Return [x, y] of the center of cell containing provided text 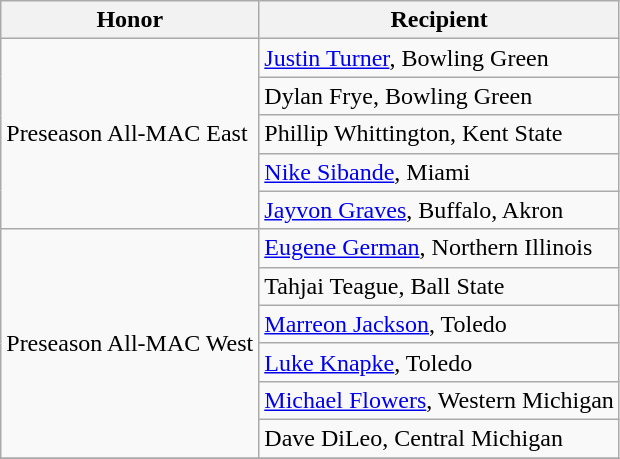
Jayvon Graves, Buffalo, Akron [440, 210]
Marreon Jackson, Toledo [440, 324]
Preseason All-MAC East [130, 134]
Luke Knapke, Toledo [440, 362]
Recipient [440, 20]
Phillip Whittington, Kent State [440, 134]
Nike Sibande, Miami [440, 172]
Eugene German, Northern Illinois [440, 248]
Dylan Frye, Bowling Green [440, 96]
Michael Flowers, Western Michigan [440, 400]
Preseason All-MAC West [130, 343]
Dave DiLeo, Central Michigan [440, 438]
Justin Turner, Bowling Green [440, 58]
Honor [130, 20]
Tahjai Teague, Ball State [440, 286]
